Find where the given text appears and provide that cell's center as (X, Y) coordinate. 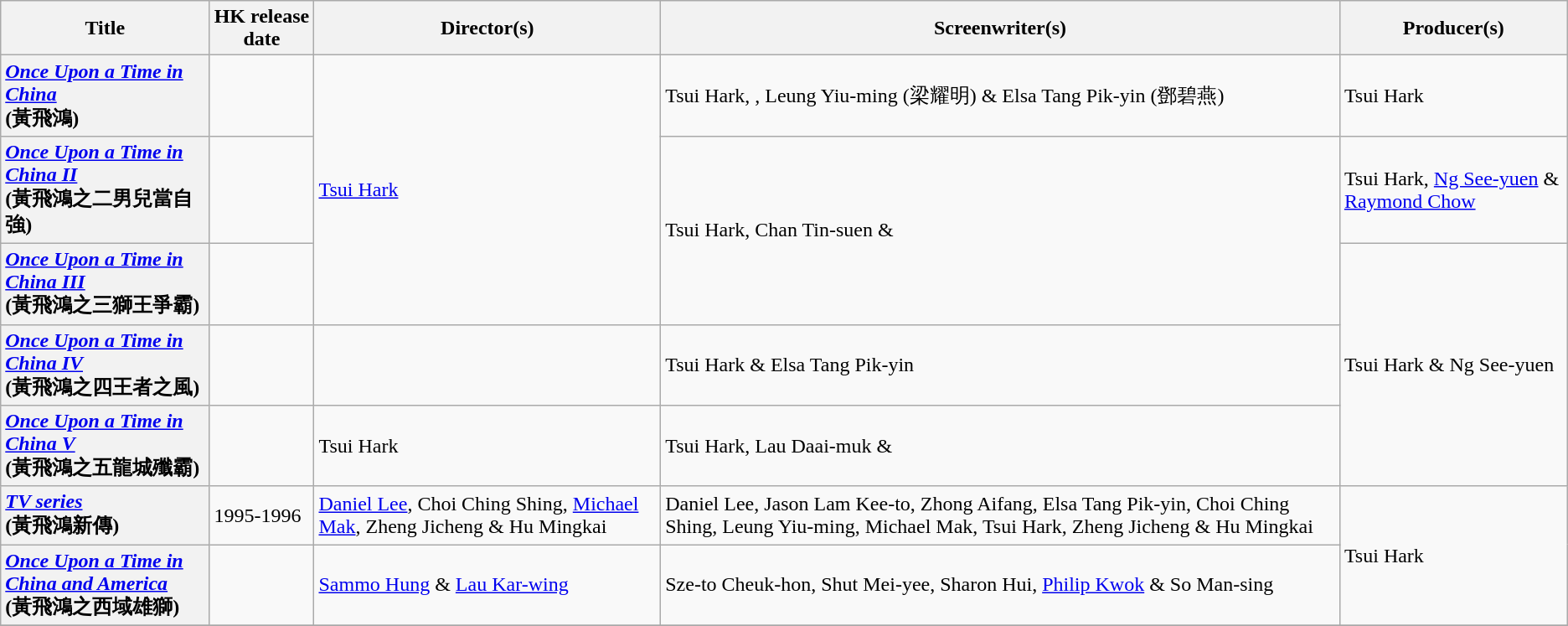
1995-1996 (261, 515)
Tsui Hark, Lau Daai-muk & (1000, 446)
Sze-to Cheuk-hon, Shut Mei-yee, Sharon Hui, Philip Kwok & So Man-sing (1000, 585)
Daniel Lee, Jason Lam Kee-to, Zhong Aifang, Elsa Tang Pik-yin, Choi Ching Shing, Leung Yiu-ming, Michael Mak, Tsui Hark, Zheng Jicheng & Hu Mingkai (1000, 515)
Sammo Hung & Lau Kar-wing (487, 585)
Tsui Hark, Chan Tin-suen & (1000, 230)
Producer(s) (1453, 28)
Title (106, 28)
Tsui Hark & Elsa Tang Pik-yin (1000, 365)
Daniel Lee, Choi Ching Shing, Michael Mak, Zheng Jicheng & Hu Mingkai (487, 515)
Tsui Hark & Ng See-yuen (1453, 365)
Once Upon a Time in China V (黃飛鴻之五龍城殲霸) (106, 446)
Screenwriter(s) (1000, 28)
Once Upon a Time in China (黃飛鴻) (106, 96)
Once Upon a Time in China II (黃飛鴻之二男兒當自強) (106, 189)
TV series (黃飛鴻新傳) (106, 515)
Once Upon a Time in China IV (黃飛鴻之四王者之風) (106, 365)
Director(s) (487, 28)
Tsui Hark, , Leung Yiu-ming (梁耀明) & Elsa Tang Pik-yin (鄧碧燕) (1000, 96)
HK release date (261, 28)
Once Upon a Time in China and America (黃飛鴻之西域雄獅) (106, 585)
Tsui Hark, Ng See-yuen & Raymond Chow (1453, 189)
Once Upon a Time in China III (黃飛鴻之三獅王爭霸) (106, 283)
